Scan for the cell matching the given text and deliver its (X, Y) coordinate at center. 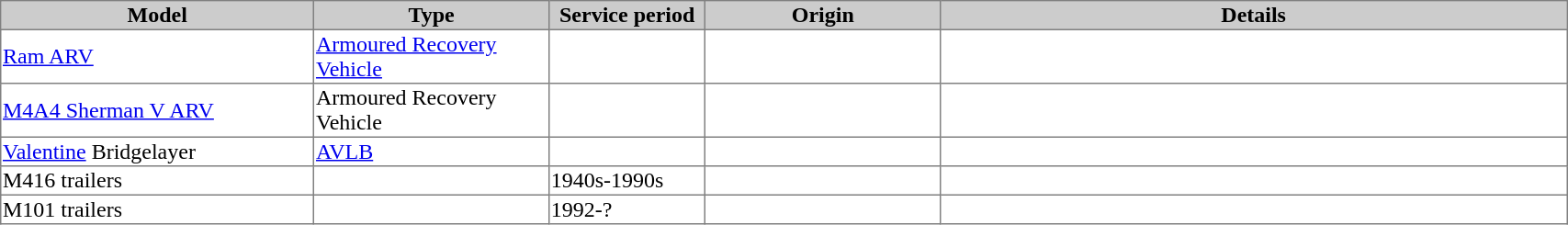
Ram ARV (158, 56)
Origin (823, 16)
AVLB (432, 152)
Valentine Bridgelayer (158, 152)
M416 trailers (158, 181)
Model (158, 16)
M101 trailers (158, 209)
Details (1254, 16)
Type (432, 16)
1992-? (626, 209)
Service period (626, 16)
1940s-1990s (626, 181)
M4A4 Sherman V ARV (158, 110)
